Provide the (X, Y) coordinate of the cell's center where the given text is located.  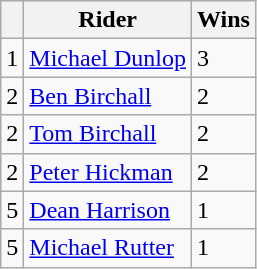
Rider (108, 20)
Ben Birchall (108, 96)
Dean Harrison (108, 210)
Wins (224, 20)
3 (224, 58)
Peter Hickman (108, 172)
Michael Rutter (108, 248)
Tom Birchall (108, 134)
Michael Dunlop (108, 58)
